Determine the [x, y] coordinate at the center of the cell enclosing the given text.  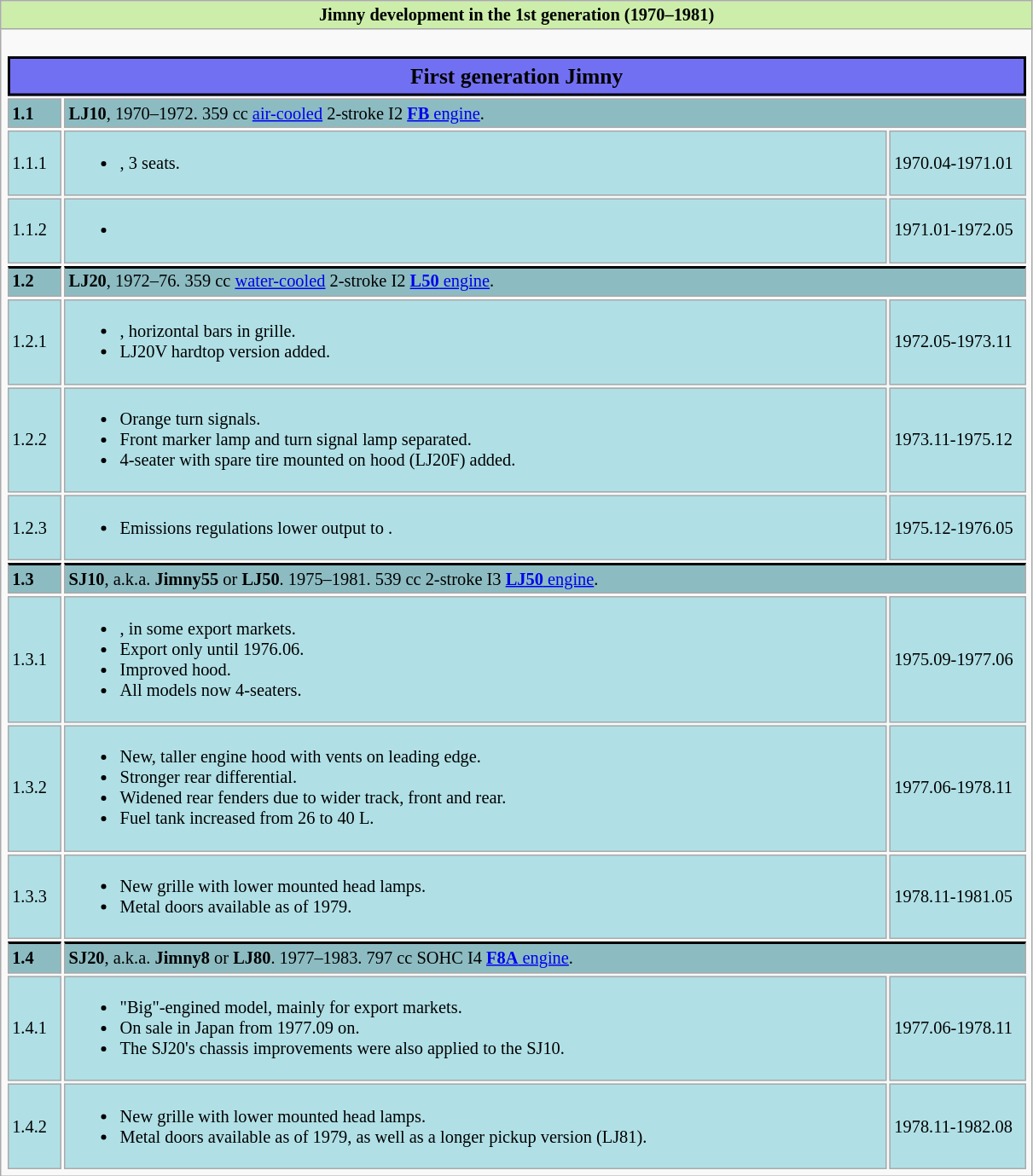
Jimny development in the 1st generation (1970–1981) [517, 14]
, in some export markets.Export only until 1976.06.Improved hood.All models now 4-seaters. [476, 659]
1978.11-1982.08 [958, 1127]
LJ10, 1970–1972. 359 cc air-cooled 2-stroke I2 FB engine. [545, 113]
1.4.1 [34, 1028]
1972.05-1973.11 [958, 342]
1.4 [34, 957]
1.3.1 [34, 659]
1.3 [34, 578]
Orange turn signals.Front marker lamp and turn signal lamp separated.4-seater with spare tire mounted on hood (LJ20F) added. [476, 440]
1.3.3 [34, 896]
1.1 [34, 113]
1.2.3 [34, 528]
LJ20, 1972–76. 359 cc water-cooled 2-stroke I2 L50 engine. [545, 281]
SJ10, a.k.a. Jimny55 or LJ50. 1975–1981. 539 cc 2-stroke I3 LJ50 engine. [545, 578]
Emissions regulations lower output to . [476, 528]
New grille with lower mounted head lamps.Metal doors available as of 1979. [476, 896]
, 3 seats. [476, 163]
First generation Jimny [517, 76]
New grille with lower mounted head lamps.Metal doors available as of 1979, as well as a longer pickup version (LJ81). [476, 1127]
1.1.2 [34, 230]
1.3.2 [34, 788]
1.4.2 [34, 1127]
1975.09-1977.06 [958, 659]
1.2.2 [34, 440]
1978.11-1981.05 [958, 896]
1973.11-1975.12 [958, 440]
1975.12-1976.05 [958, 528]
1.2.1 [34, 342]
1970.04-1971.01 [958, 163]
"Big"-engined model, mainly for export markets.On sale in Japan from 1977.09 on.The SJ20's chassis improvements were also applied to the SJ10. [476, 1028]
SJ20, a.k.a. Jimny8 or LJ80. 1977–1983. 797 cc SOHC I4 F8A engine. [545, 957]
, horizontal bars in grille.LJ20V hardtop version added. [476, 342]
1.2 [34, 281]
1971.01-1972.05 [958, 230]
1.1.1 [34, 163]
